Return (X, Y) of the center of cell containing provided text 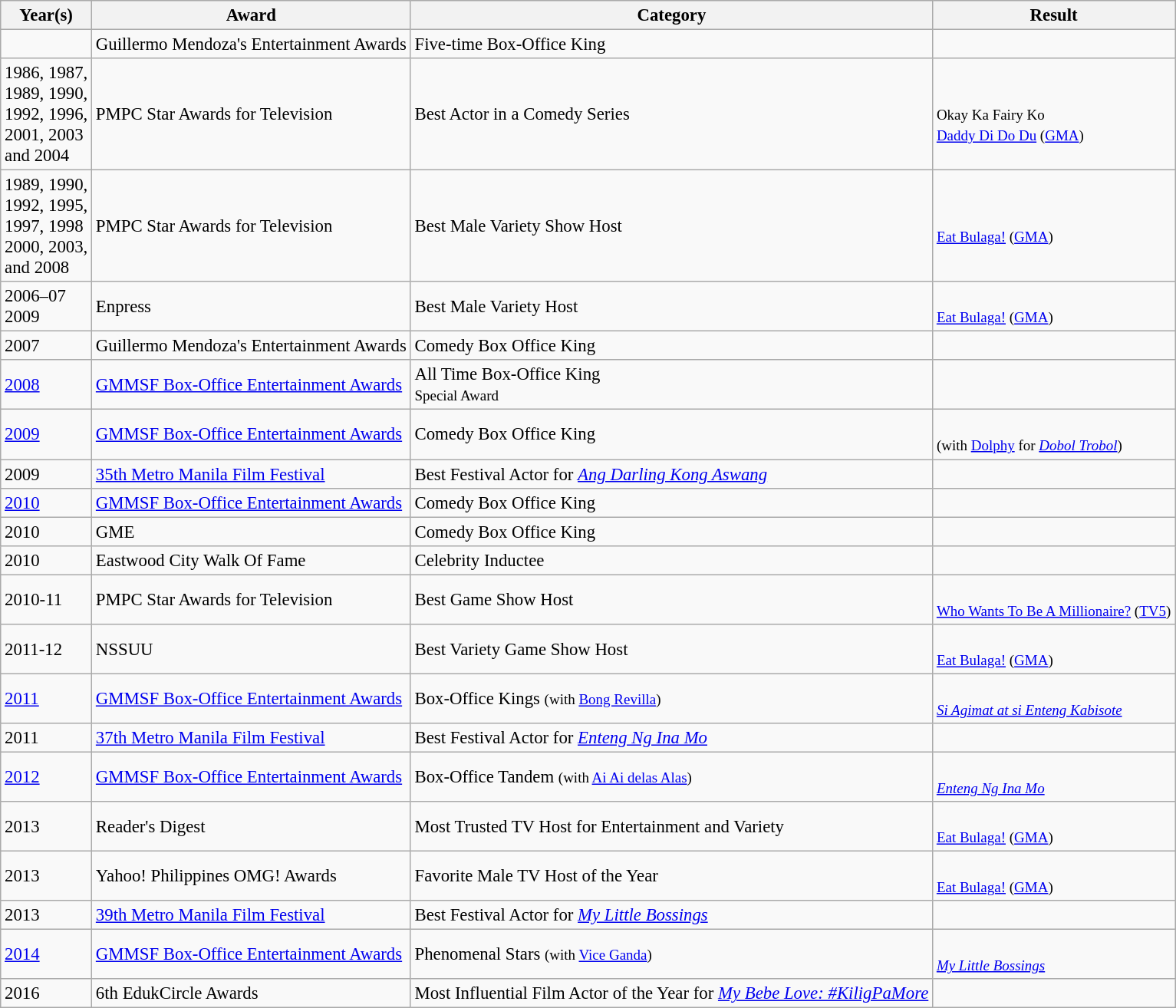
2010-11 (46, 600)
Favorite Male TV Host of the Year (671, 876)
Box-Office Kings (with Bong Revilla) (671, 698)
Okay Ka Fairy KoDaddy Di Do Du (GMA) (1054, 114)
2016 (46, 993)
Best Festival Actor for My Little Bossings (671, 915)
Five-time Box-Office King (671, 44)
Most Trusted TV Host for Entertainment and Variety (671, 827)
(with Dolphy for Dobol Trobol) (1054, 434)
GME (252, 532)
Best Male Variety Host (671, 307)
Best Variety Game Show Host (671, 649)
2007 (46, 346)
2012 (46, 776)
Enteng Ng Ina Mo (1054, 776)
Award (252, 15)
6th EdukCircle Awards (252, 993)
Best Festival Actor for Enteng Ng Ina Mo (671, 738)
Si Agimat at si Enteng Kabisote (1054, 698)
Best Festival Actor for Ang Darling Kong Aswang (671, 474)
35th Metro Manila Film Festival (252, 474)
2008 (46, 385)
Result (1054, 15)
1989, 1990,1992, 1995,1997, 19982000, 2003,and 2008 (46, 226)
2011-12 (46, 649)
Best Actor in a Comedy Series (671, 114)
Most Influential Film Actor of the Year for My Bebe Love: #KiligPaMore (671, 993)
Celebrity Inductee (671, 560)
NSSUU (252, 649)
Yahoo! Philippines OMG! Awards (252, 876)
1986, 1987,1989, 1990,1992, 1996,2001, 2003and 2004 (46, 114)
Who Wants To Be A Millionaire? (TV5) (1054, 600)
All Time Box-Office King Special Award (671, 385)
Category (671, 15)
Best Game Show Host (671, 600)
Enpress (252, 307)
Box-Office Tandem (with Ai Ai delas Alas) (671, 776)
Reader's Digest (252, 827)
2006–072009 (46, 307)
Best Male Variety Show Host (671, 226)
My Little Bossings (1054, 954)
37th Metro Manila Film Festival (252, 738)
39th Metro Manila Film Festival (252, 915)
Eastwood City Walk Of Fame (252, 560)
Phenomenal Stars (with Vice Ganda) (671, 954)
2014 (46, 954)
Year(s) (46, 15)
